Detect which cell encompasses the target text, then output its [X, Y] center coordinate. 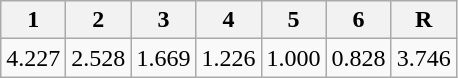
4.227 [34, 58]
1.226 [228, 58]
0.828 [358, 58]
2.528 [98, 58]
3.746 [424, 58]
3 [164, 20]
1 [34, 20]
4 [228, 20]
1.000 [294, 58]
6 [358, 20]
2 [98, 20]
5 [294, 20]
R [424, 20]
1.669 [164, 58]
